Output the [X, Y] coordinate of the center of the cell containing the given text.  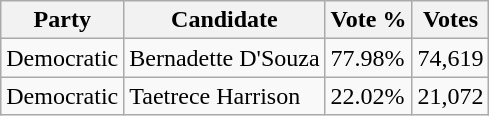
Candidate [224, 20]
Votes [450, 20]
77.98% [368, 58]
Party [62, 20]
22.02% [368, 96]
Bernadette D'Souza [224, 58]
21,072 [450, 96]
Taetrece Harrison [224, 96]
74,619 [450, 58]
Vote % [368, 20]
